Capture the cell that displays the provided text and extract its (X, Y) central coordinate. 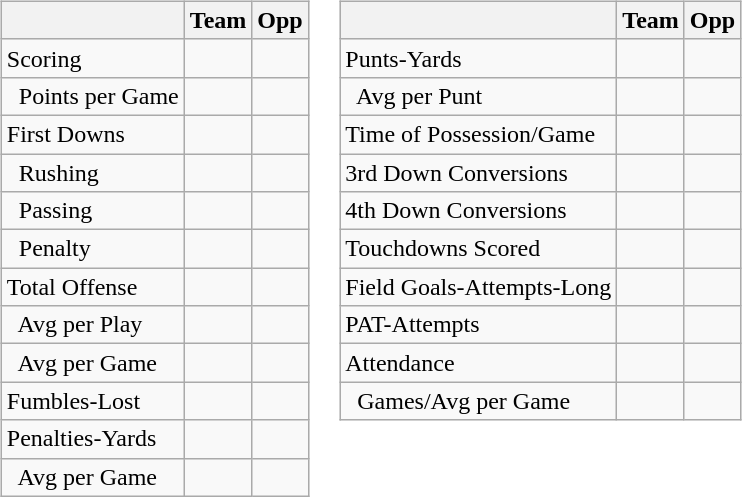
Games/Avg per Game (478, 401)
First Downs (92, 134)
Penalties-Yards (92, 439)
Passing (92, 211)
4th Down Conversions (478, 211)
Avg per Punt (478, 96)
Rushing (92, 173)
PAT-Attempts (478, 325)
Scoring (92, 58)
Avg per Play (92, 325)
Touchdowns Scored (478, 249)
Total Offense (92, 287)
Points per Game (92, 96)
Attendance (478, 363)
Penalty (92, 249)
Time of Possession/Game (478, 134)
Field Goals-Attempts-Long (478, 287)
Punts-Yards (478, 58)
3rd Down Conversions (478, 173)
Fumbles-Lost (92, 401)
